For the text-containing cell, return its midpoint in [x, y] coordinate format. 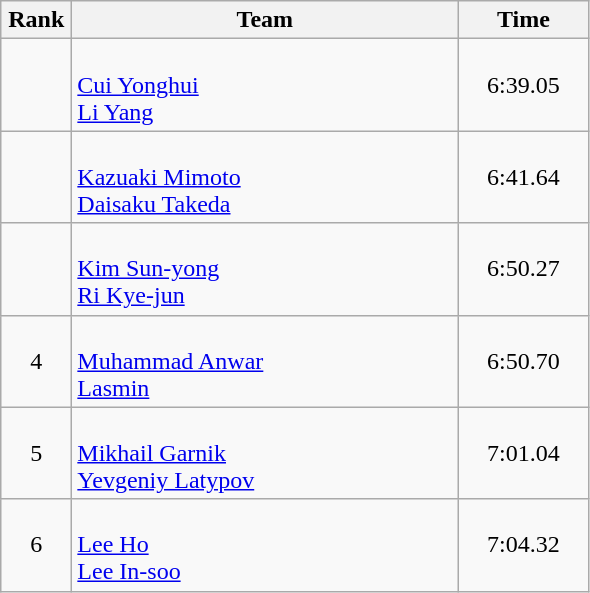
Time [524, 20]
Kazuaki MimotoDaisaku Takeda [265, 177]
Rank [36, 20]
Lee HoLee In-soo [265, 545]
6:50.70 [524, 361]
Team [265, 20]
Cui YonghuiLi Yang [265, 85]
6:41.64 [524, 177]
4 [36, 361]
Muhammad AnwarLasmin [265, 361]
6:39.05 [524, 85]
6:50.27 [524, 269]
7:01.04 [524, 453]
Mikhail GarnikYevgeniy Latypov [265, 453]
7:04.32 [524, 545]
Kim Sun-yongRi Kye-jun [265, 269]
6 [36, 545]
5 [36, 453]
